Identify which cell holds the provided text, then report its [X, Y] central coordinate. 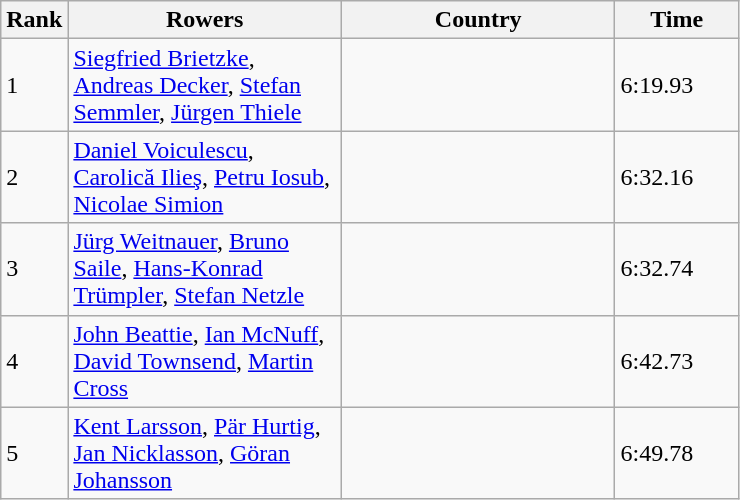
Daniel Voiculescu, Carolică Ilieş, Petru Iosub, Nicolae Simion [205, 177]
6:19.93 [677, 85]
Rowers [205, 20]
5 [34, 453]
Jürg Weitnauer, Bruno Saile, Hans-Konrad Trümpler, Stefan Netzle [205, 269]
1 [34, 85]
John Beattie, Ian McNuff, David Townsend, Martin Cross [205, 361]
6:32.74 [677, 269]
4 [34, 361]
Siegfried Brietzke, Andreas Decker, Stefan Semmler, Jürgen Thiele [205, 85]
Kent Larsson, Pär Hurtig, Jan Nicklasson, Göran Johansson [205, 453]
6:32.16 [677, 177]
2 [34, 177]
3 [34, 269]
6:49.78 [677, 453]
6:42.73 [677, 361]
Rank [34, 20]
Country [478, 20]
Time [677, 20]
